Find where the given text appears and provide that cell's center as (X, Y) coordinate. 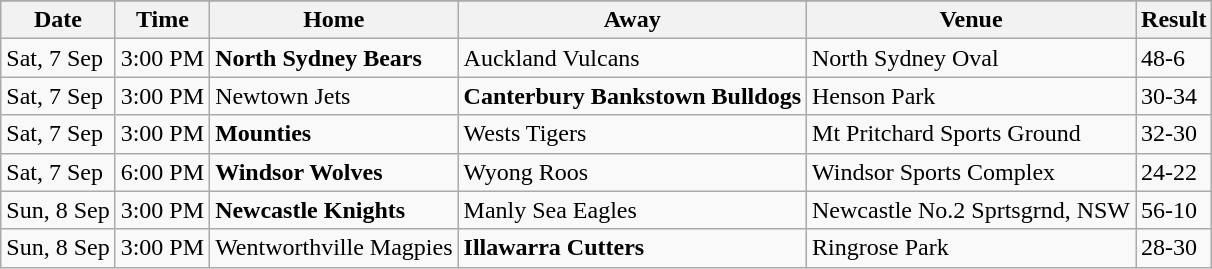
24-22 (1174, 172)
Result (1174, 20)
Henson Park (972, 96)
Venue (972, 20)
North Sydney Bears (334, 58)
Mounties (334, 134)
Date (58, 20)
Illawarra Cutters (632, 248)
Canterbury Bankstown Bulldogs (632, 96)
Newcastle No.2 Sprtsgrnd, NSW (972, 210)
North Sydney Oval (972, 58)
Ringrose Park (972, 248)
Newtown Jets (334, 96)
Manly Sea Eagles (632, 210)
Windsor Wolves (334, 172)
56-10 (1174, 210)
Home (334, 20)
Wyong Roos (632, 172)
6:00 PM (162, 172)
Wests Tigers (632, 134)
Away (632, 20)
30-34 (1174, 96)
Windsor Sports Complex (972, 172)
Mt Pritchard Sports Ground (972, 134)
32-30 (1174, 134)
Newcastle Knights (334, 210)
Time (162, 20)
Auckland Vulcans (632, 58)
28-30 (1174, 248)
Wentworthville Magpies (334, 248)
48-6 (1174, 58)
